Return (x, y) of the center of cell containing provided text 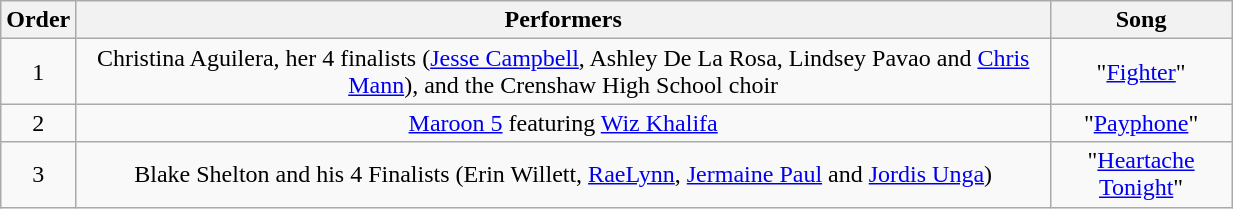
"Heartache Tonight" (1142, 174)
2 (38, 123)
3 (38, 174)
Performers (564, 20)
"Fighter" (1142, 72)
Order (38, 20)
Song (1142, 20)
Christina Aguilera, her 4 finalists (Jesse Campbell, Ashley De La Rosa, Lindsey Pavao and Chris Mann), and the Crenshaw High School choir (564, 72)
Maroon 5 featuring Wiz Khalifa (564, 123)
1 (38, 72)
Blake Shelton and his 4 Finalists (Erin Willett, RaeLynn, Jermaine Paul and Jordis Unga) (564, 174)
"Payphone" (1142, 123)
